Locate the cell with the specified text and output its [X, Y] center coordinate. 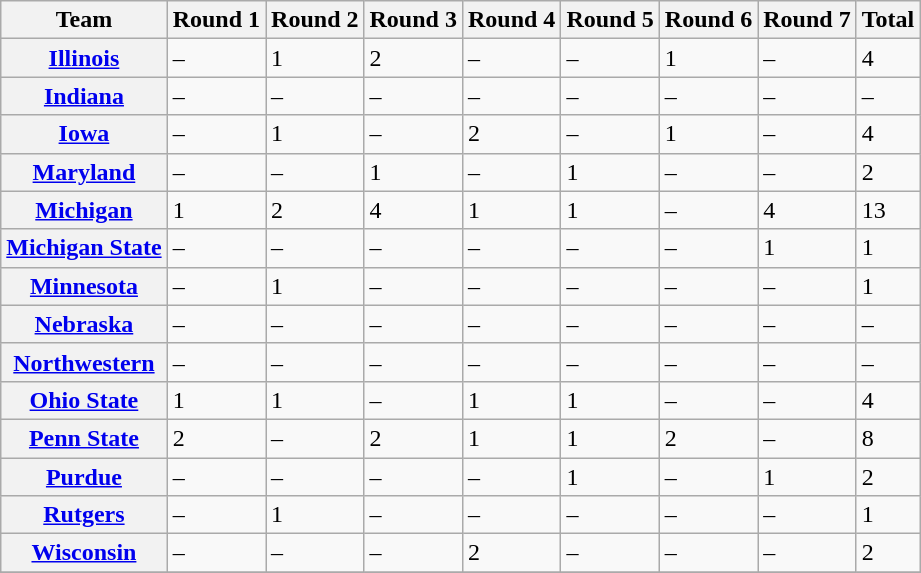
Wisconsin [84, 553]
Rutgers [84, 515]
Round 1 [216, 20]
Michigan [84, 210]
Indiana [84, 96]
13 [888, 210]
Total [888, 20]
Nebraska [84, 324]
Penn State [84, 438]
Iowa [84, 134]
Round 4 [511, 20]
Illinois [84, 58]
Minnesota [84, 286]
Northwestern [84, 362]
Round 6 [708, 20]
Round 5 [610, 20]
Michigan State [84, 248]
Round 7 [807, 20]
Ohio State [84, 400]
Round 3 [413, 20]
Purdue [84, 477]
Round 2 [315, 20]
Team [84, 20]
Maryland [84, 172]
8 [888, 438]
